Extract the [x, y] coordinate from the center of the cell holding the provided text.  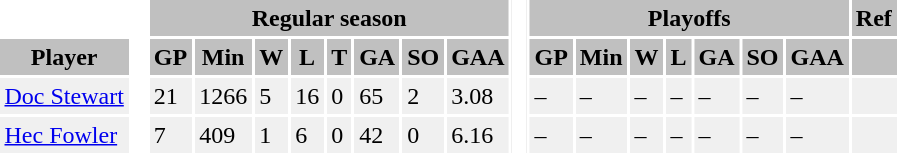
Ref [874, 18]
6.16 [478, 135]
1 [272, 135]
65 [378, 96]
1266 [224, 96]
Hec Fowler [64, 135]
5 [272, 96]
7 [170, 135]
42 [378, 135]
3.08 [478, 96]
Regular season [329, 18]
T [340, 57]
Player [64, 57]
Playoffs [689, 18]
409 [224, 135]
6 [308, 135]
21 [170, 96]
Doc Stewart [64, 96]
16 [308, 96]
2 [424, 96]
